For the text-containing cell, return its midpoint in [X, Y] coordinate format. 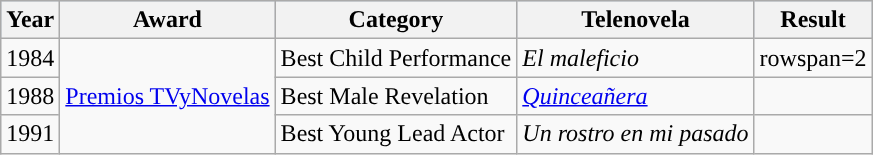
Quinceañera [636, 96]
Result [813, 20]
Best Young Lead Actor [396, 134]
El maleficio [636, 58]
Telenovela [636, 20]
1988 [30, 96]
Premios TVyNovelas [168, 96]
Category [396, 20]
Year [30, 20]
Un rostro en mi pasado [636, 134]
1991 [30, 134]
rowspan=2 [813, 58]
1984 [30, 58]
Award [168, 20]
Best Male Revelation [396, 96]
Best Child Performance [396, 58]
